Identify which cell holds the provided text, then report its (X, Y) central coordinate. 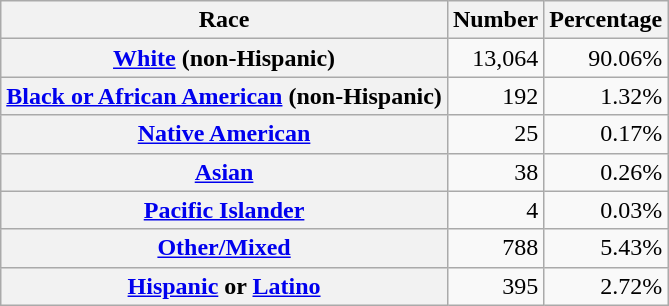
Asian (224, 172)
5.43% (606, 248)
White (non-Hispanic) (224, 58)
1.32% (606, 96)
Number (495, 20)
13,064 (495, 58)
Hispanic or Latino (224, 286)
0.03% (606, 210)
90.06% (606, 58)
38 (495, 172)
Pacific Islander (224, 210)
2.72% (606, 286)
Other/Mixed (224, 248)
4 (495, 210)
395 (495, 286)
0.26% (606, 172)
192 (495, 96)
Black or African American (non-Hispanic) (224, 96)
Native American (224, 134)
Percentage (606, 20)
788 (495, 248)
0.17% (606, 134)
25 (495, 134)
Race (224, 20)
